Locate the cell with the specified text and output its [X, Y] center coordinate. 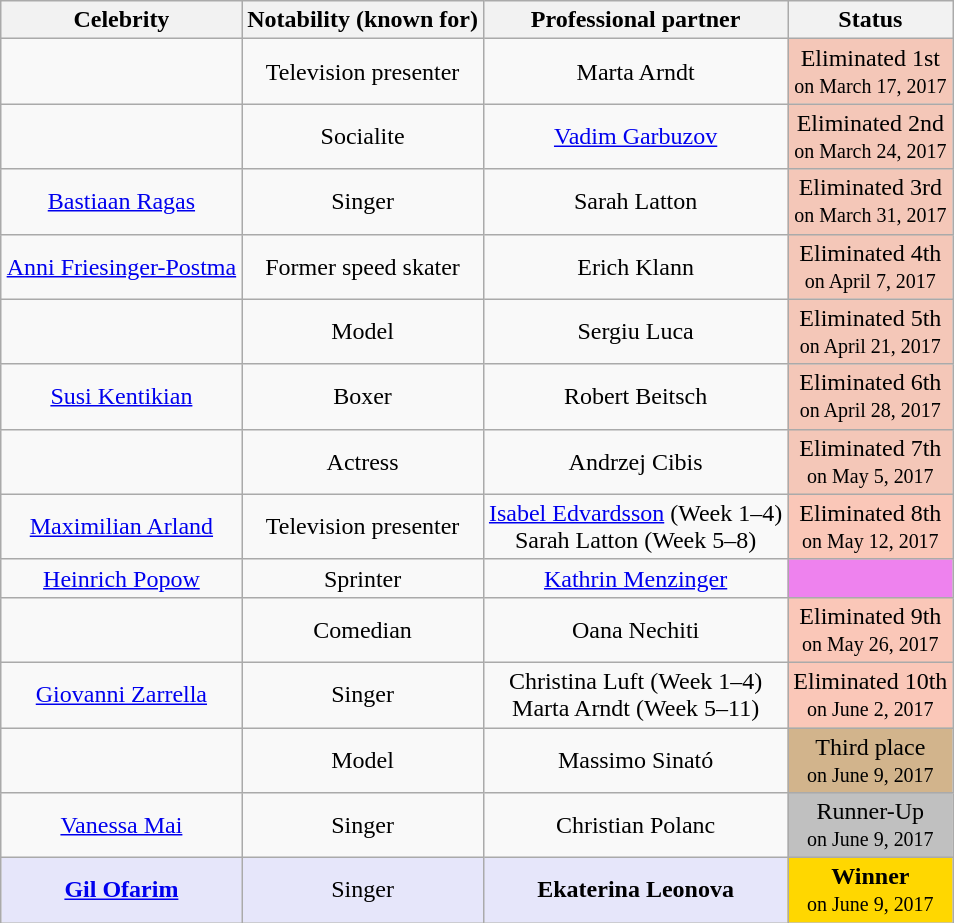
Third placeon June 9, 2017 [870, 760]
Bastiaan Ragas [122, 202]
Notability (known for) [363, 20]
Susi Kentikian [122, 396]
Eliminated 8th on May 12, 2017 [870, 526]
Eliminated 7thon May 5, 2017 [870, 462]
Celebrity [122, 20]
Ekaterina Leonova [635, 890]
Erich Klann [635, 266]
Eliminated 4thon April 7, 2017 [870, 266]
Sarah Latton [635, 202]
Eliminated 1ston March 17, 2017 [870, 72]
Andrzej Cibis [635, 462]
Kathrin Menzinger [635, 578]
Isabel Edvardsson (Week 1–4)Sarah Latton (Week 5–8) [635, 526]
Comedian [363, 630]
Christina Luft (Week 1–4)Marta Arndt (Week 5–11) [635, 694]
Runner-Upon June 9, 2017 [870, 826]
Maximilian Arland [122, 526]
Vanessa Mai [122, 826]
Winneron June 9, 2017 [870, 890]
Oana Nechiti [635, 630]
Robert Beitsch [635, 396]
Former speed skater [363, 266]
Heinrich Popow [122, 578]
Sprinter [363, 578]
Eliminated 5thon April 21, 2017 [870, 332]
Eliminated 10th on June 2, 2017 [870, 694]
Vadim Garbuzov [635, 136]
Boxer [363, 396]
Actress [363, 462]
Eliminated 3rdon March 31, 2017 [870, 202]
Gil Ofarim [122, 890]
Christian Polanc [635, 826]
Eliminated 6thon April 28, 2017 [870, 396]
Anni Friesinger-Postma [122, 266]
Status [870, 20]
Sergiu Luca [635, 332]
Professional partner [635, 20]
Giovanni Zarrella [122, 694]
Marta Arndt [635, 72]
Eliminated 2ndon March 24, 2017 [870, 136]
Socialite [363, 136]
Eliminated 9th on May 26, 2017 [870, 630]
Massimo Sinató [635, 760]
